Return the (x, y) coordinate for the center point of the cell that contains the specified text.  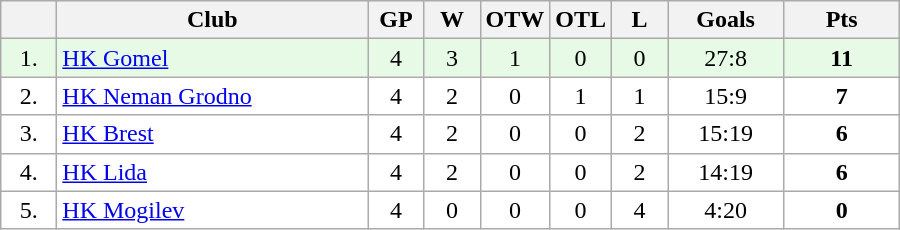
HK Gomel (212, 58)
2. (29, 96)
L (640, 20)
11 (842, 58)
4. (29, 172)
14:19 (726, 172)
27:8 (726, 58)
HK Neman Grodno (212, 96)
3. (29, 134)
15:9 (726, 96)
OTW (515, 20)
3 (452, 58)
W (452, 20)
7 (842, 96)
HK Brest (212, 134)
Goals (726, 20)
1. (29, 58)
HK Mogilev (212, 210)
15:19 (726, 134)
HK Lida (212, 172)
5. (29, 210)
Club (212, 20)
OTL (581, 20)
GP (396, 20)
Pts (842, 20)
4:20 (726, 210)
